Provide the (x, y) coordinate of the cell's center where the given text is located.  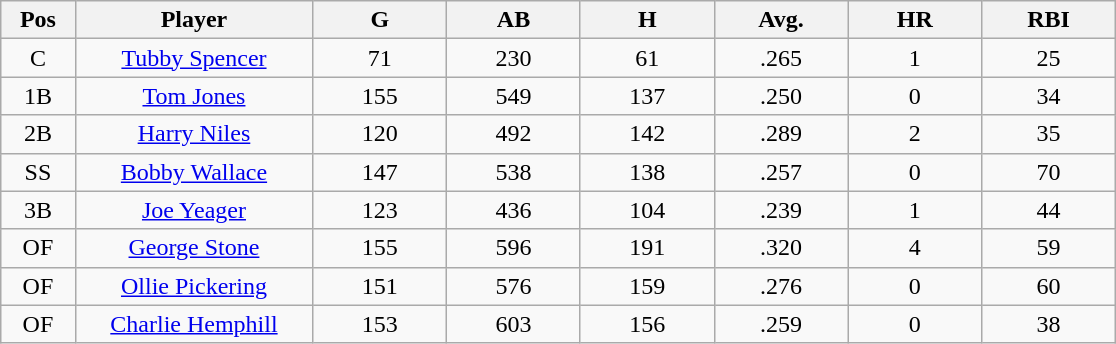
3B (38, 210)
Tom Jones (194, 96)
70 (1049, 172)
44 (1049, 210)
Avg. (781, 20)
George Stone (194, 248)
159 (647, 286)
4 (915, 248)
34 (1049, 96)
.289 (781, 134)
.259 (781, 324)
120 (380, 134)
RBI (1049, 20)
156 (647, 324)
25 (1049, 58)
Ollie Pickering (194, 286)
.320 (781, 248)
549 (514, 96)
38 (1049, 324)
Pos (38, 20)
61 (647, 58)
HR (915, 20)
2 (915, 134)
1B (38, 96)
H (647, 20)
596 (514, 248)
123 (380, 210)
142 (647, 134)
538 (514, 172)
Joe Yeager (194, 210)
436 (514, 210)
C (38, 58)
603 (514, 324)
492 (514, 134)
.250 (781, 96)
Player (194, 20)
60 (1049, 286)
191 (647, 248)
576 (514, 286)
.257 (781, 172)
.276 (781, 286)
104 (647, 210)
.239 (781, 210)
147 (380, 172)
35 (1049, 134)
G (380, 20)
71 (380, 58)
151 (380, 286)
137 (647, 96)
AB (514, 20)
230 (514, 58)
138 (647, 172)
SS (38, 172)
59 (1049, 248)
2B (38, 134)
Charlie Hemphill (194, 324)
.265 (781, 58)
Tubby Spencer (194, 58)
Bobby Wallace (194, 172)
153 (380, 324)
Harry Niles (194, 134)
